Return the [X, Y] coordinate for the center point of the cell that contains the specified text.  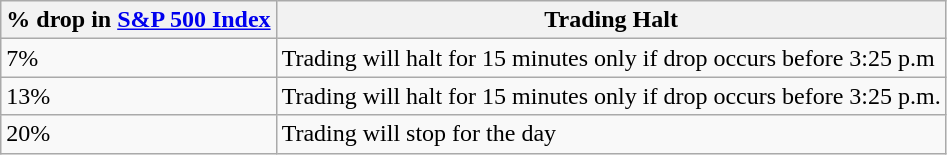
20% [138, 134]
% drop in S&P 500 Index [138, 20]
7% [138, 58]
Trading will stop for the day [611, 134]
Trading will halt for 15 minutes only if drop occurs before 3:25 p.m [611, 58]
13% [138, 96]
Trading Halt [611, 20]
Trading will halt for 15 minutes only if drop occurs before 3:25 p.m. [611, 96]
